Locate the cell with the specified text and output its [x, y] center coordinate. 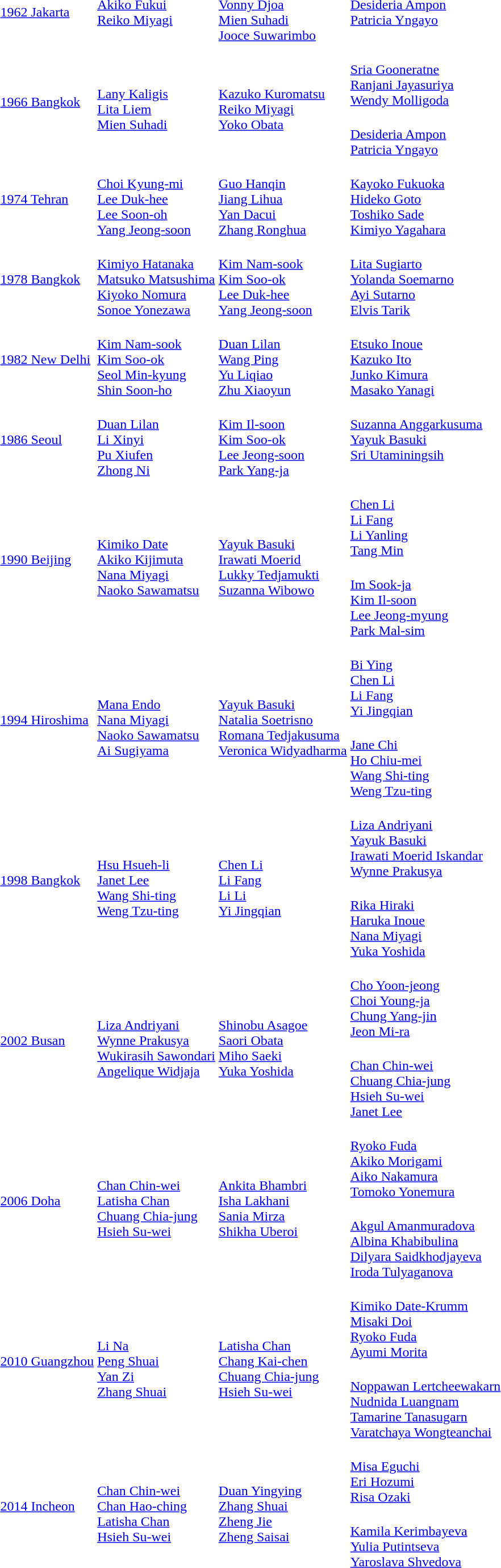
Choi Kyung-miLee Duk-heeLee Soon-ohYang Jeong-soon [157, 199]
Duan LilanLi XinyiPu XiufenZhong Ni [157, 439]
Kim Nam-sookKim Soo-okLee Duk-heeYang Jeong-soon [283, 279]
Guo HanqinJiang LihuaYan DacuiZhang Ronghua [283, 199]
Chan Chin-weiLatisha ChanChuang Chia-jungHsieh Su-wei [157, 1201]
Yayuk BasukiNatalia SoetrisnoRomana TedjakusumaVeronica Widyadharma [283, 720]
Kazuko KuromatsuReiko MiyagiYoko Obata [283, 102]
Kim Nam-sookKim Soo-okSeol Min-kyungShin Soon-ho [157, 359]
Hsu Hsueh-liJanet LeeWang Shi-tingWeng Tzu-ting [157, 880]
Li NaPeng ShuaiYan ZiZhang Shuai [157, 1361]
Lany KaligisLita LiemMien Suhadi [157, 102]
Chen LiLi FangLi LiYi Jingqian [283, 880]
Duan LilanWang PingYu LiqiaoZhu Xiaoyun [283, 359]
Kimiko DateAkiko KijimutaNana MiyagiNaoko Sawamatsu [157, 559]
Liza AndriyaniWynne PrakusyaWukirasih SawondariAngelique Widjaja [157, 1040]
Latisha ChanChang Kai-chenChuang Chia-jungHsieh Su-wei [283, 1361]
Kim Il-soonKim Soo-okLee Jeong-soonPark Yang-ja [283, 439]
Kimiyo HatanakaMatsuko MatsushimaKiyoko NomuraSonoe Yonezawa [157, 279]
Mana EndoNana MiyagiNaoko SawamatsuAi Sugiyama [157, 720]
Ankita BhambriIsha LakhaniSania MirzaShikha Uberoi [283, 1201]
Shinobu AsagoeSaori ObataMiho SaekiYuka Yoshida [283, 1040]
Yayuk BasukiIrawati MoeridLukky TedjamuktiSuzanna Wibowo [283, 559]
